From the cell containing the given text, extract its center point as [x, y] coordinate. 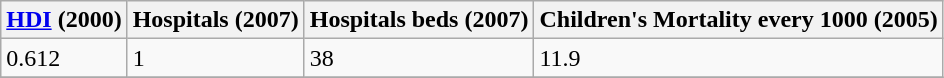
11.9 [738, 58]
Hospitals (2007) [216, 20]
Hospitals beds (2007) [419, 20]
HDI (2000) [64, 20]
0.612 [64, 58]
Children's Mortality every 1000 (2005) [738, 20]
1 [216, 58]
38 [419, 58]
